Capture the cell that displays the provided text and extract its [X, Y] central coordinate. 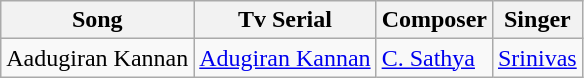
Composer [434, 20]
Adugiran Kannan [285, 58]
Singer [537, 20]
Tv Serial [285, 20]
Song [98, 20]
Srinivas [537, 58]
Aadugiran Kannan [98, 58]
C. Sathya [434, 58]
